Determine the [x, y] coordinate at the center of the cell enclosing the given text.  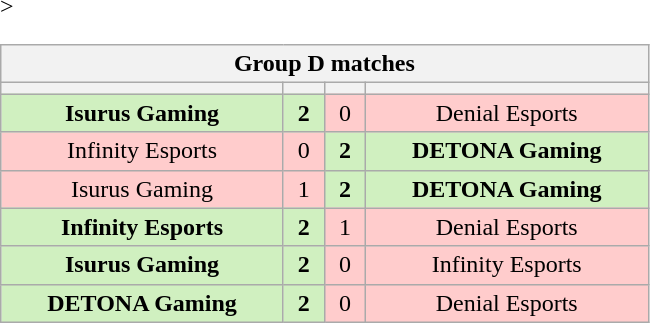
Group D matches [324, 64]
